Return the (X, Y) coordinate for the center point of the cell that contains the specified text.  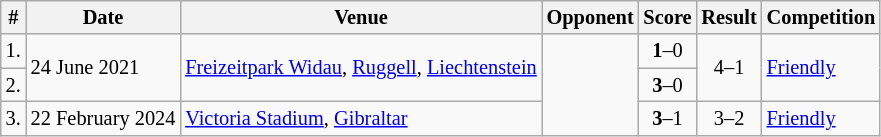
Date (104, 17)
22 February 2024 (104, 118)
1–0 (668, 51)
1. (14, 51)
3–1 (668, 118)
4–1 (728, 68)
3. (14, 118)
3–2 (728, 118)
2. (14, 85)
3–0 (668, 85)
Result (728, 17)
Victoria Stadium, Gibraltar (360, 118)
# (14, 17)
Venue (360, 17)
Opponent (590, 17)
Freizeitpark Widau, Ruggell, Liechtenstein (360, 68)
24 June 2021 (104, 68)
Competition (821, 17)
Score (668, 17)
